Identify which cell holds the provided text, then report its (X, Y) central coordinate. 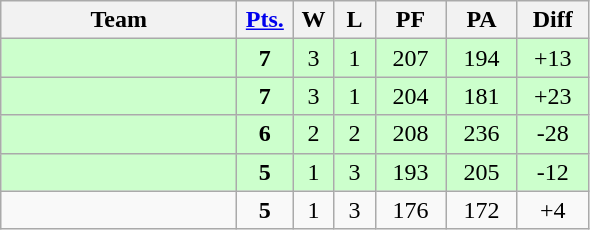
+13 (552, 58)
L (354, 20)
Team (119, 20)
172 (482, 210)
176 (410, 210)
193 (410, 172)
205 (482, 172)
Diff (552, 20)
PF (410, 20)
W (314, 20)
-28 (552, 134)
194 (482, 58)
204 (410, 96)
+4 (552, 210)
207 (410, 58)
PA (482, 20)
Pts. (265, 20)
-12 (552, 172)
6 (265, 134)
181 (482, 96)
236 (482, 134)
208 (410, 134)
+23 (552, 96)
